From the cell containing the given text, extract its center point as (x, y) coordinate. 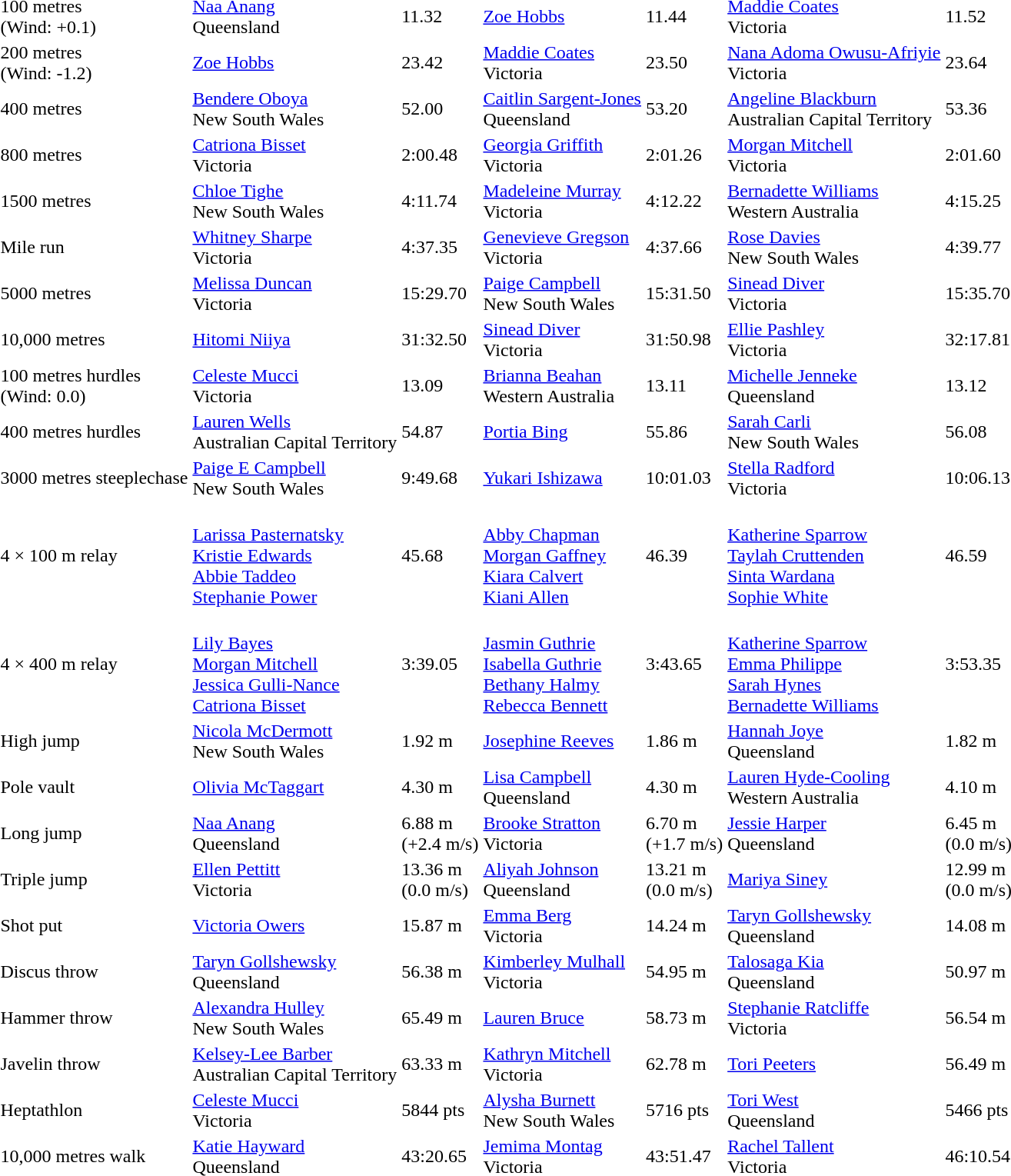
Larissa PasternatskyKristie EdwardsAbbie TaddeoStephanie Power (295, 555)
46.39 (684, 555)
Aliyah JohnsonQueensland (563, 880)
Lauren Bruce (563, 1018)
55.86 (684, 432)
Jessie HarperQueensland (834, 834)
13.09 (440, 386)
2:01.26 (684, 155)
5716 pts (684, 1111)
Portia Bing (563, 432)
52.00 (440, 109)
13.11 (684, 386)
Jasmin GuthrieIsabella GuthrieBethany HalmyRebecca Bennett (563, 664)
Lily BayesMorgan MitchellJessica Gulli-NanceCatriona Bisset (295, 664)
Hannah JoyeQueensland (834, 741)
15:31.50 (684, 294)
Hitomi Niiya (295, 340)
Bendere OboyaNew South Wales (295, 109)
Angeline BlackburnAustralian Capital Territory (834, 109)
Madeleine MurrayVictoria (563, 202)
Catriona BissetVictoria (295, 155)
Maddie CoatesVictoria (563, 63)
4:37.66 (684, 248)
31:50.98 (684, 340)
Mariya Siney (834, 880)
Paige CampbellNew South Wales (563, 294)
Tori Peeters (834, 1064)
Kelsey-Lee BarberAustralian Capital Territory (295, 1064)
54.95 m (684, 972)
Michelle JennekeQueensland (834, 386)
Chloe TigheNew South Wales (295, 202)
Yukari Ishizawa (563, 478)
65.49 m (440, 1018)
4:12.22 (684, 202)
Ellen PettittVictoria (295, 880)
13.21 m(0.0 m/s) (684, 880)
Paige E CampbellNew South Wales (295, 478)
Melissa DuncanVictoria (295, 294)
4:37.35 (440, 248)
Olivia McTaggart (295, 788)
Caitlin Sargent-JonesQueensland (563, 109)
Genevieve GregsonVictoria (563, 248)
Morgan MitchellVictoria (834, 155)
4:11.74 (440, 202)
53.20 (684, 109)
10:01.03 (684, 478)
Bernadette WilliamsWestern Australia (834, 202)
Brianna BeahanWestern Australia (563, 386)
Katherine SparrowEmma PhilippeSarah HynesBernadette Williams (834, 664)
Josephine Reeves (563, 741)
Alexandra HulleyNew South Wales (295, 1018)
Kathryn MitchellVictoria (563, 1064)
2:00.48 (440, 155)
Naa AnangQueensland (295, 834)
Kimberley MulhallVictoria (563, 972)
23.50 (684, 63)
Lisa CampbellQueensland (563, 788)
Lauren Hyde-CoolingWestern Australia (834, 788)
1.86 m (684, 741)
58.73 m (684, 1018)
Tori WestQueensland (834, 1111)
6.70 m (+1.7 m/s) (684, 834)
62.78 m (684, 1064)
5844 pts (440, 1111)
Stella RadfordVictoria (834, 478)
Brooke StrattonVictoria (563, 834)
Zoe Hobbs (295, 63)
45.68 (440, 555)
14.24 m (684, 926)
13.36 m(0.0 m/s) (440, 880)
54.87 (440, 432)
Alysha BurnettNew South Wales (563, 1111)
6.88 m (+2.4 m/s) (440, 834)
Katherine SparrowTaylah CruttendenSinta WardanaSophie White (834, 555)
Rose DaviesNew South Wales (834, 248)
15:29.70 (440, 294)
Emma BergVictoria (563, 926)
56.38 m (440, 972)
Abby ChapmanMorgan GaffneyKiara CalvertKiani Allen (563, 555)
3:39.05 (440, 664)
Talosaga KiaQueensland (834, 972)
Nana Adoma Owusu-AfriyieVictoria (834, 63)
1.92 m (440, 741)
Ellie PashleyVictoria (834, 340)
9:49.68 (440, 478)
Georgia GriffithVictoria (563, 155)
Victoria Owers (295, 926)
Sarah CarliNew South Wales (834, 432)
23.42 (440, 63)
Whitney SharpeVictoria (295, 248)
63.33 m (440, 1064)
Stephanie RatcliffeVictoria (834, 1018)
Lauren WellsAustralian Capital Territory (295, 432)
3:43.65 (684, 664)
Nicola McDermottNew South Wales (295, 741)
31:32.50 (440, 340)
15.87 m (440, 926)
